Return (x, y) of the center of cell containing provided text 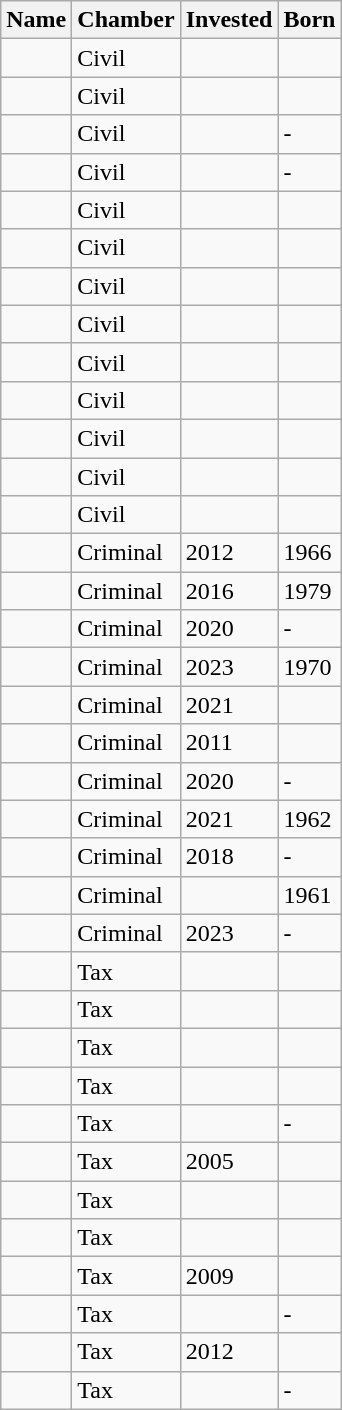
Name (36, 20)
2005 (229, 1162)
1966 (310, 553)
1962 (310, 819)
Invested (229, 20)
2016 (229, 591)
2009 (229, 1276)
1970 (310, 667)
1961 (310, 895)
1979 (310, 591)
2018 (229, 857)
Born (310, 20)
2011 (229, 743)
Chamber (126, 20)
